Identify which cell holds the provided text, then report its [X, Y] central coordinate. 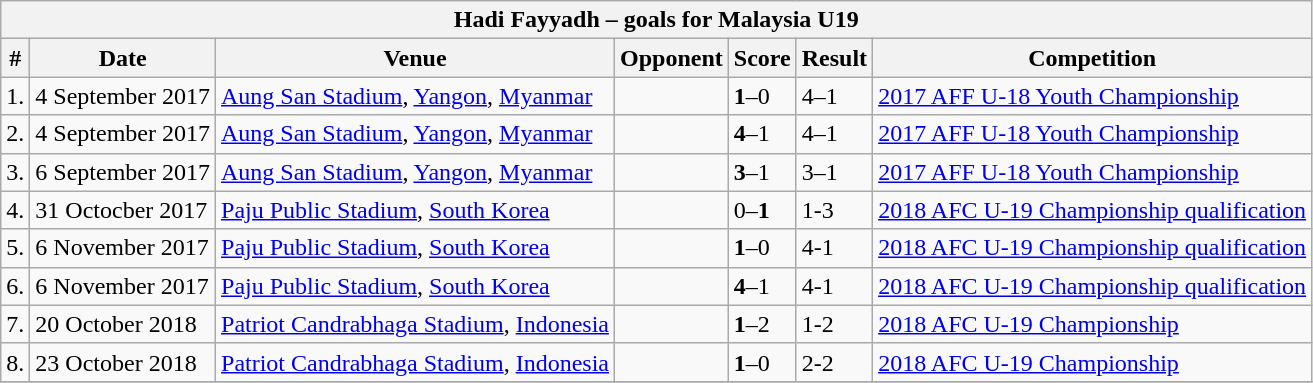
23 October 2018 [123, 362]
0–1 [762, 210]
1–2 [762, 324]
Hadi Fayyadh – goals for Malaysia U19 [656, 20]
5. [16, 248]
7. [16, 324]
Venue [416, 58]
1-3 [834, 210]
4. [16, 210]
8. [16, 362]
Score [762, 58]
6. [16, 286]
3. [16, 172]
# [16, 58]
Date [123, 58]
1-2 [834, 324]
2. [16, 134]
Opponent [671, 58]
31 Octocber 2017 [123, 210]
6 September 2017 [123, 172]
20 October 2018 [123, 324]
Competition [1092, 58]
2-2 [834, 362]
Result [834, 58]
1. [16, 96]
